Detect which cell encompasses the target text, then output its (x, y) center coordinate. 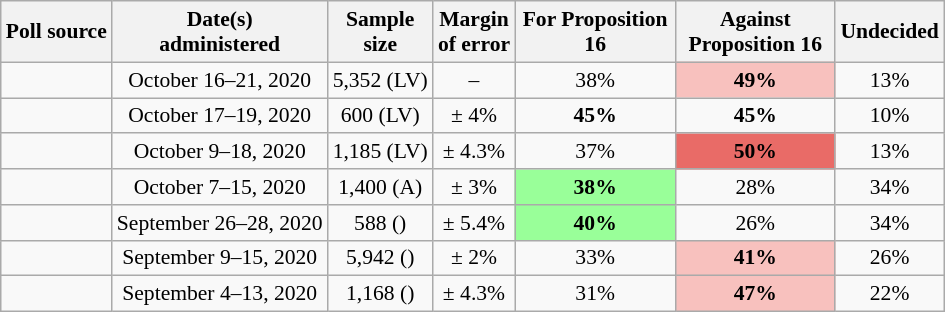
1,400 (A) (380, 187)
47% (755, 294)
Against Proposition 16 (755, 32)
± 3% (474, 187)
49% (755, 80)
September 26–28, 2020 (220, 223)
± 4% (474, 116)
37% (595, 152)
Marginof error (474, 32)
September 9–15, 2020 (220, 258)
± 2% (474, 258)
October 17–19, 2020 (220, 116)
Samplesize (380, 32)
1,168 () (380, 294)
50% (755, 152)
± 5.4% (474, 223)
Poll source (56, 32)
28% (755, 187)
Date(s)administered (220, 32)
33% (595, 258)
10% (889, 116)
5,942 () (380, 258)
October 16–21, 2020 (220, 80)
588 () (380, 223)
October 9–18, 2020 (220, 152)
Undecided (889, 32)
40% (595, 223)
1,185 (LV) (380, 152)
22% (889, 294)
31% (595, 294)
– (474, 80)
5,352 (LV) (380, 80)
September 4–13, 2020 (220, 294)
For Proposition 16 (595, 32)
600 (LV) (380, 116)
October 7–15, 2020 (220, 187)
41% (755, 258)
